Find where the given text appears and provide that cell's center as (X, Y) coordinate. 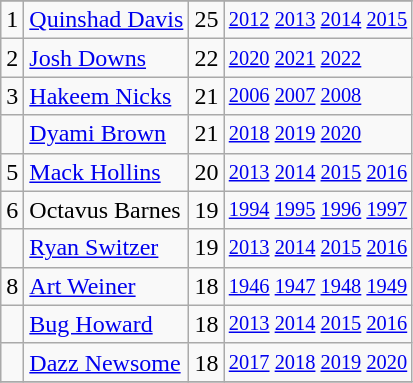
Dazz Newsome (106, 362)
2006 2007 2008 (318, 96)
5 (12, 172)
1946 1947 1948 1949 (318, 286)
Mack Hollins (106, 172)
Quinshad Davis (106, 20)
6 (12, 210)
2012 2013 2014 2015 (318, 20)
20 (206, 172)
2020 2021 2022 (318, 58)
Ryan Switzer (106, 248)
2017 2018 2019 2020 (318, 362)
Hakeem Nicks (106, 96)
1 (12, 20)
Bug Howard (106, 324)
25 (206, 20)
Art Weiner (106, 286)
3 (12, 96)
Dyami Brown (106, 134)
22 (206, 58)
2018 2019 2020 (318, 134)
Octavus Barnes (106, 210)
Josh Downs (106, 58)
8 (12, 286)
1994 1995 1996 1997 (318, 210)
2 (12, 58)
